Locate the cell with the specified text and output its (X, Y) center coordinate. 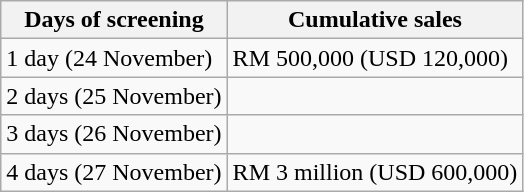
Days of screening (114, 20)
2 days (25 November) (114, 96)
3 days (26 November) (114, 134)
4 days (27 November) (114, 172)
RM 500,000 (USD 120,000) (375, 58)
1 day (24 November) (114, 58)
Cumulative sales (375, 20)
RM 3 million (USD 600,000) (375, 172)
